Determine the (x, y) coordinate at the center of the cell enclosing the given text.  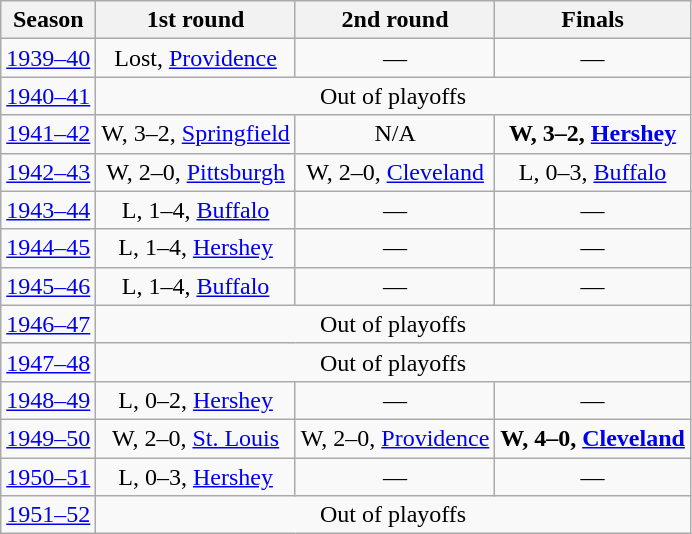
2nd round (395, 20)
Finals (593, 20)
1945–46 (48, 286)
1941–42 (48, 134)
1950–51 (48, 477)
1942–43 (48, 172)
W, 2–0, Pittsburgh (196, 172)
L, 0–2, Hershey (196, 400)
W, 2–0, Cleveland (395, 172)
1st round (196, 20)
1949–50 (48, 438)
1940–41 (48, 96)
L, 0–3, Hershey (196, 477)
1946–47 (48, 324)
W, 2–0, St. Louis (196, 438)
1939–40 (48, 58)
W, 3–2, Hershey (593, 134)
1947–48 (48, 362)
W, 2–0, Providence (395, 438)
1943–44 (48, 210)
Lost, Providence (196, 58)
1944–45 (48, 248)
Season (48, 20)
1951–52 (48, 515)
L, 0–3, Buffalo (593, 172)
L, 1–4, Hershey (196, 248)
1948–49 (48, 400)
W, 3–2, Springfield (196, 134)
W, 4–0, Cleveland (593, 438)
N/A (395, 134)
